Return the [x, y] coordinate for the center point of the cell that contains the specified text.  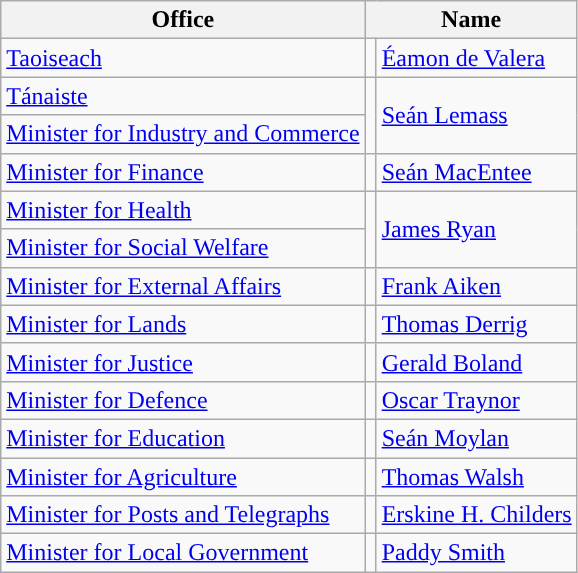
Erskine H. Childers [476, 515]
Minister for Finance [183, 172]
Minister for Justice [183, 362]
Tánaiste [183, 96]
Seán Moylan [476, 438]
Thomas Walsh [476, 477]
James Ryan [476, 229]
Seán Lemass [476, 115]
Oscar Traynor [476, 400]
Minister for Education [183, 438]
Minister for Posts and Telegraphs [183, 515]
Taoiseach [183, 58]
Minister for Social Welfare [183, 248]
Name [471, 20]
Thomas Derrig [476, 324]
Minister for Industry and Commerce [183, 134]
Minister for Health [183, 210]
Seán MacEntee [476, 172]
Paddy Smith [476, 553]
Minister for External Affairs [183, 286]
Minister for Local Government [183, 553]
Office [183, 20]
Gerald Boland [476, 362]
Minister for Agriculture [183, 477]
Frank Aiken [476, 286]
Éamon de Valera [476, 58]
Minister for Lands [183, 324]
Minister for Defence [183, 400]
